Provide the [x, y] coordinate of the cell's center where the given text is located.  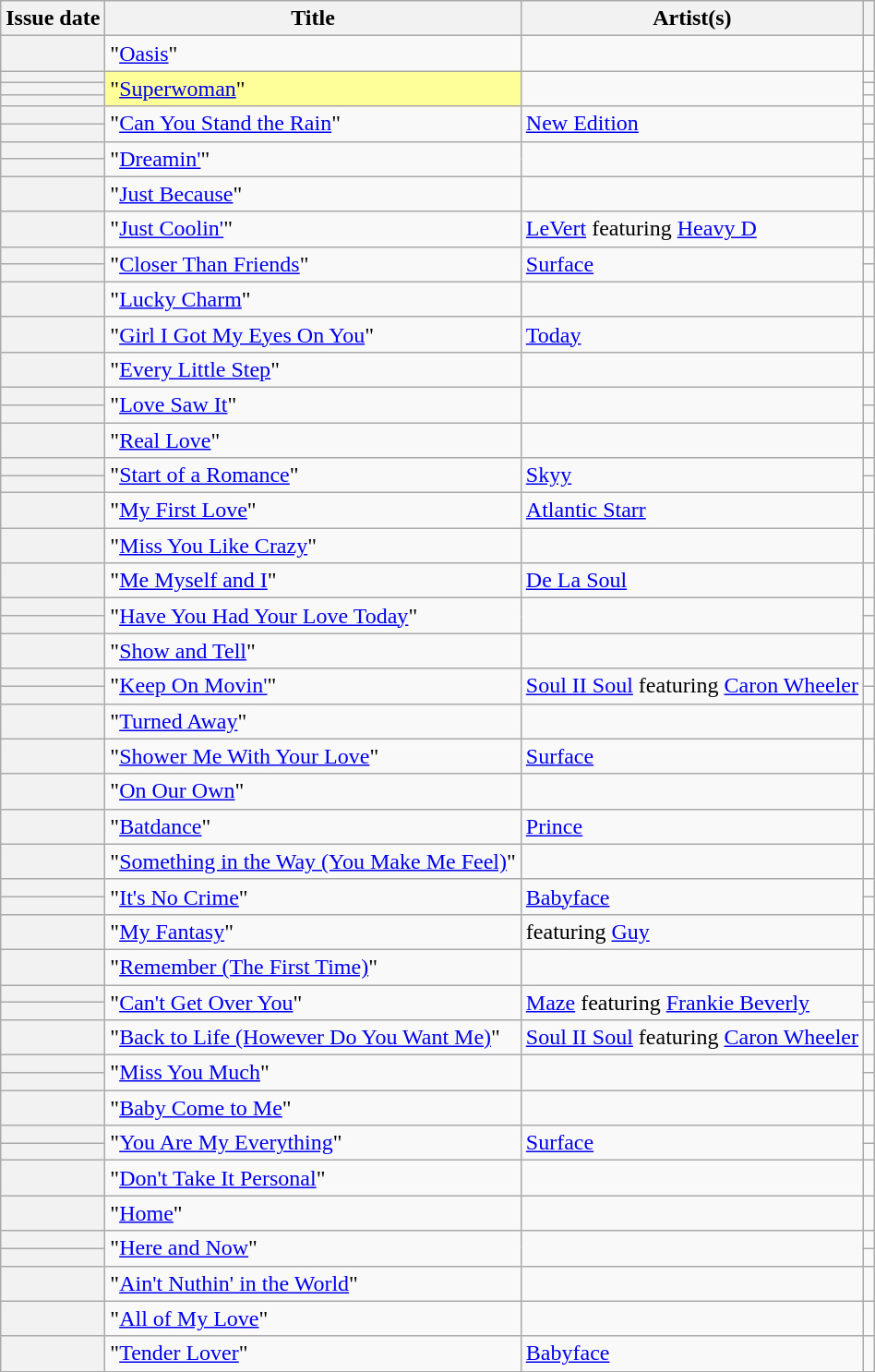
Atlantic Starr [692, 511]
"Tender Lover" [313, 1354]
"Start of a Romance" [313, 475]
De La Soul [692, 581]
"Show and Tell" [313, 651]
"Have You Had Your Love Today" [313, 616]
"Love Saw It" [313, 404]
"Back to Life (However Do You Want Me)" [313, 1038]
"Me Myself and I" [313, 581]
"Closer Than Friends" [313, 264]
Prince [692, 826]
"Turned Away" [313, 721]
"Keep On Movin'" [313, 686]
"Girl I Got My Eyes On You" [313, 334]
"Remember (The First Time)" [313, 967]
"Can You Stand the Rain" [313, 124]
"Just Because" [313, 194]
"My Fantasy" [313, 932]
Skyy [692, 475]
Artist(s) [692, 18]
LeVert featuring Heavy D [692, 229]
"Real Love" [313, 440]
featuring Guy [692, 932]
"On Our Own" [313, 791]
"Dreamin'" [313, 159]
"It's No Crime" [313, 897]
Issue date [54, 18]
Today [692, 334]
"Don't Take It Personal" [313, 1178]
"Oasis" [313, 54]
"Something in the Way (You Make Me Feel)" [313, 861]
"Here and Now" [313, 1248]
Maze featuring Frankie Beverly [692, 1002]
"Batdance" [313, 826]
New Edition [692, 124]
"Home" [313, 1213]
"Baby Come to Me" [313, 1108]
"All of My Love" [313, 1318]
"Lucky Charm" [313, 299]
"Miss You Like Crazy" [313, 546]
"My First Love" [313, 511]
Title [313, 18]
"Miss You Much" [313, 1073]
"Ain't Nuthin' in the World" [313, 1283]
"Can't Get Over You" [313, 1002]
"Every Little Step" [313, 369]
"Shower Me With Your Love" [313, 756]
"Just Coolin'" [313, 229]
"You Are My Everything" [313, 1143]
"Superwoman" [313, 89]
